Find where the given text appears and provide that cell's center as [X, Y] coordinate. 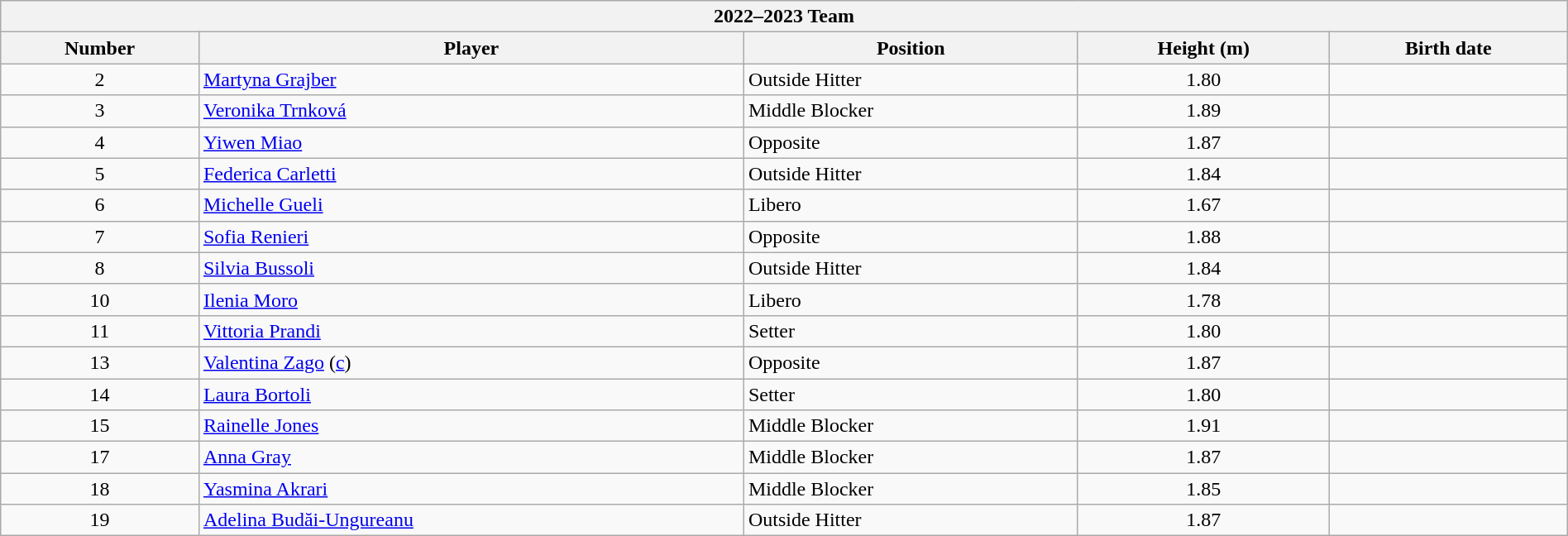
1.67 [1203, 205]
3 [100, 111]
14 [100, 395]
Birth date [1448, 48]
Adelina Budăi-Ungureanu [471, 520]
Player [471, 48]
17 [100, 457]
13 [100, 362]
Ilenia Moro [471, 299]
2022–2023 Team [784, 17]
1.91 [1203, 426]
Rainelle Jones [471, 426]
Position [911, 48]
4 [100, 142]
Height (m) [1203, 48]
Anna Gray [471, 457]
Vittoria Prandi [471, 331]
Laura Bortoli [471, 395]
11 [100, 331]
Number [100, 48]
Valentina Zago (c) [471, 362]
6 [100, 205]
19 [100, 520]
8 [100, 268]
1.78 [1203, 299]
Veronika Trnková [471, 111]
2 [100, 79]
7 [100, 237]
1.88 [1203, 237]
Silvia Bussoli [471, 268]
15 [100, 426]
18 [100, 489]
10 [100, 299]
Sofia Renieri [471, 237]
1.85 [1203, 489]
1.89 [1203, 111]
5 [100, 174]
Yasmina Akrari [471, 489]
Martyna Grajber [471, 79]
Federica Carletti [471, 174]
Yiwen Miao [471, 142]
Michelle Gueli [471, 205]
